Output the [x, y] coordinate of the center of the cell containing the given text.  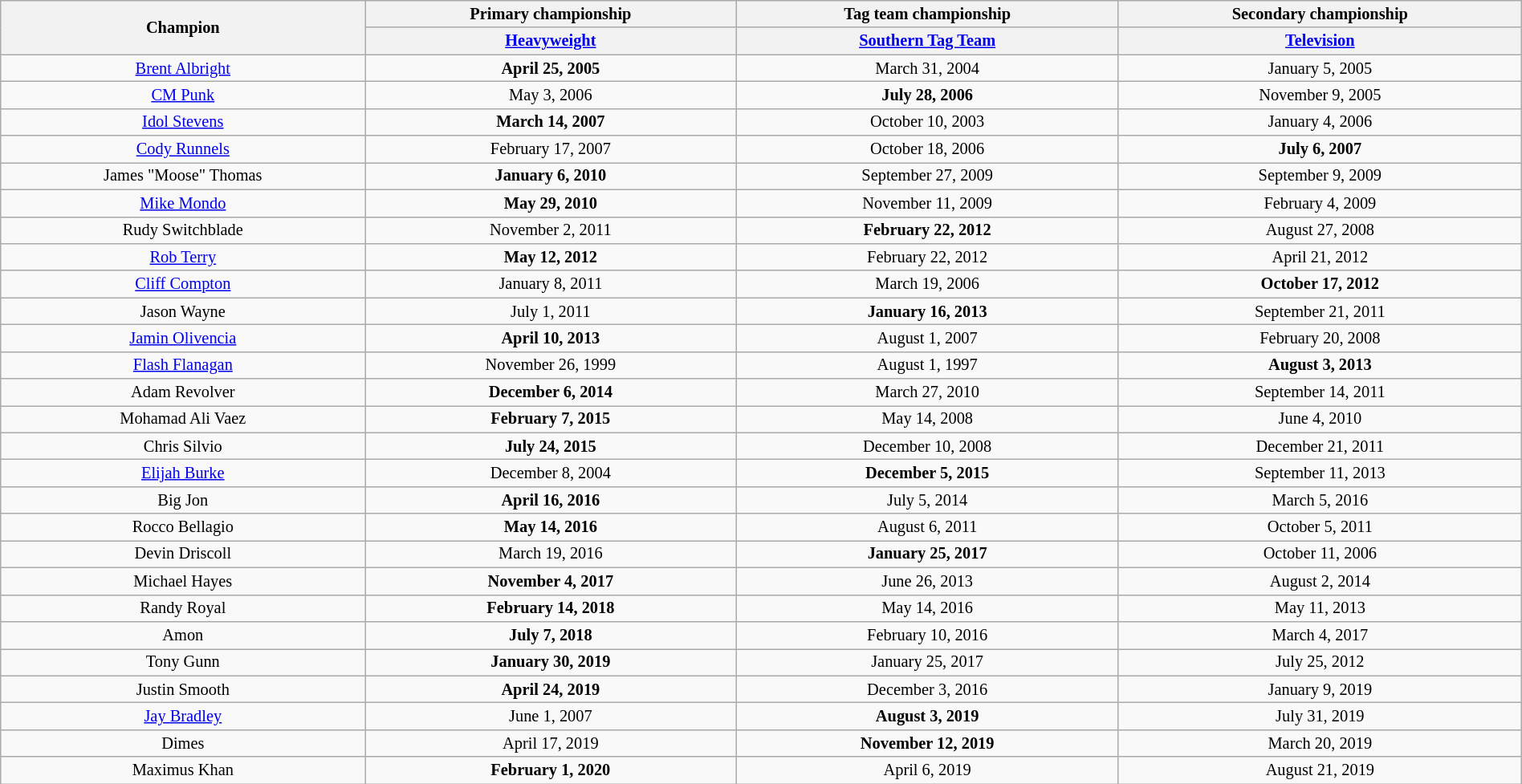
February 14, 2018 [551, 608]
December 10, 2008 [928, 446]
December 8, 2004 [551, 473]
Michael Hayes [183, 581]
August 6, 2011 [928, 527]
May 29, 2010 [551, 203]
January 4, 2006 [1320, 122]
July 31, 2019 [1320, 716]
June 4, 2010 [1320, 419]
Mike Mondo [183, 203]
Maximus Khan [183, 770]
Tag team championship [928, 14]
November 11, 2009 [928, 203]
Elijah Burke [183, 473]
Jamin Olivencia [183, 338]
March 19, 2006 [928, 284]
December 6, 2014 [551, 392]
Dimes [183, 743]
April 21, 2012 [1320, 257]
November 9, 2005 [1320, 95]
October 10, 2003 [928, 122]
December 21, 2011 [1320, 446]
March 20, 2019 [1320, 743]
Chris Silvio [183, 446]
Brent Albright [183, 68]
Rob Terry [183, 257]
June 26, 2013 [928, 581]
February 20, 2008 [1320, 338]
October 11, 2006 [1320, 554]
August 27, 2008 [1320, 230]
February 10, 2016 [928, 635]
February 17, 2007 [551, 149]
January 30, 2019 [551, 662]
CM Punk [183, 95]
April 16, 2016 [551, 500]
December 3, 2016 [928, 689]
Big Jon [183, 500]
August 1, 2007 [928, 338]
March 27, 2010 [928, 392]
Amon [183, 635]
Heavyweight [551, 41]
March 4, 2017 [1320, 635]
Television [1320, 41]
October 5, 2011 [1320, 527]
May 14, 2008 [928, 419]
April 25, 2005 [551, 68]
Southern Tag Team [928, 41]
September 9, 2009 [1320, 176]
September 21, 2011 [1320, 311]
Rudy Switchblade [183, 230]
February 1, 2020 [551, 770]
Cliff Compton [183, 284]
February 7, 2015 [551, 419]
July 24, 2015 [551, 446]
Champion [183, 27]
May 3, 2006 [551, 95]
Randy Royal [183, 608]
January 8, 2011 [551, 284]
January 16, 2013 [928, 311]
Jay Bradley [183, 716]
May 12, 2012 [551, 257]
November 4, 2017 [551, 581]
August 2, 2014 [1320, 581]
James "Moose" Thomas [183, 176]
July 7, 2018 [551, 635]
November 26, 1999 [551, 365]
April 24, 2019 [551, 689]
July 6, 2007 [1320, 149]
July 5, 2014 [928, 500]
December 5, 2015 [928, 473]
June 1, 2007 [551, 716]
Devin Driscoll [183, 554]
Justin Smooth [183, 689]
April 6, 2019 [928, 770]
September 27, 2009 [928, 176]
August 3, 2019 [928, 716]
August 1, 1997 [928, 365]
May 11, 2013 [1320, 608]
March 19, 2016 [551, 554]
November 2, 2011 [551, 230]
Secondary championship [1320, 14]
Rocco Bellagio [183, 527]
July 28, 2006 [928, 95]
July 1, 2011 [551, 311]
March 5, 2016 [1320, 500]
November 12, 2019 [928, 743]
Mohamad Ali Vaez [183, 419]
July 25, 2012 [1320, 662]
Primary championship [551, 14]
April 10, 2013 [551, 338]
Tony Gunn [183, 662]
April 17, 2019 [551, 743]
Cody Runnels [183, 149]
January 9, 2019 [1320, 689]
August 21, 2019 [1320, 770]
March 31, 2004 [928, 68]
Jason Wayne [183, 311]
October 18, 2006 [928, 149]
August 3, 2013 [1320, 365]
January 6, 2010 [551, 176]
March 14, 2007 [551, 122]
Adam Revolver [183, 392]
October 17, 2012 [1320, 284]
Flash Flanagan [183, 365]
September 11, 2013 [1320, 473]
Idol Stevens [183, 122]
September 14, 2011 [1320, 392]
January 5, 2005 [1320, 68]
February 4, 2009 [1320, 203]
